Scan for the cell matching the given text and deliver its [x, y] coordinate at center. 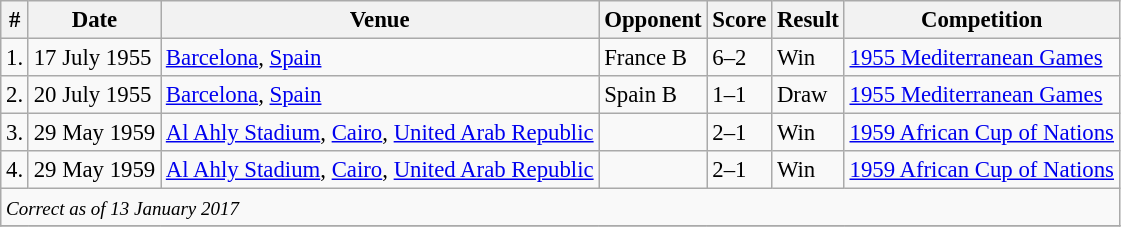
Opponent [653, 20]
France B [653, 58]
20 July 1955 [94, 95]
Score [740, 20]
Spain B [653, 95]
Result [808, 20]
Competition [982, 20]
4. [15, 170]
Draw [808, 95]
1. [15, 58]
6–2 [740, 58]
Venue [380, 20]
3. [15, 133]
Date [94, 20]
Correct as of 13 January 2017 [560, 208]
1–1 [740, 95]
2. [15, 95]
17 July 1955 [94, 58]
# [15, 20]
